From the cell containing the given text, extract its center point as (X, Y) coordinate. 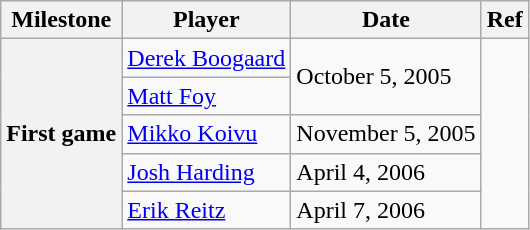
First game (62, 134)
Erik Reitz (206, 210)
Date (386, 20)
Derek Boogaard (206, 58)
Milestone (62, 20)
April 7, 2006 (386, 210)
Player (206, 20)
Ref (504, 20)
Matt Foy (206, 96)
April 4, 2006 (386, 172)
Mikko Koivu (206, 134)
October 5, 2005 (386, 77)
November 5, 2005 (386, 134)
Josh Harding (206, 172)
